Search for the cell housing the specified text and yield its [x, y] center coordinate. 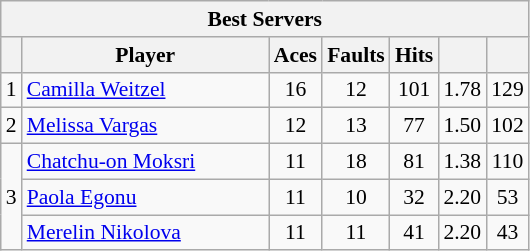
3 [12, 198]
102 [508, 126]
81 [414, 162]
Merelin Nikolova [146, 233]
41 [414, 233]
Aces [296, 55]
1.50 [462, 126]
129 [508, 90]
10 [356, 197]
Paola Egonu [146, 197]
1 [12, 90]
Faults [356, 55]
18 [356, 162]
77 [414, 126]
16 [296, 90]
1.78 [462, 90]
110 [508, 162]
101 [414, 90]
Camilla Weitzel [146, 90]
Hits [414, 55]
2 [12, 126]
43 [508, 233]
32 [414, 197]
13 [356, 126]
Player [146, 55]
Chatchu-on Moksri [146, 162]
Best Servers [265, 19]
53 [508, 197]
1.38 [462, 162]
Melissa Vargas [146, 126]
